Scan for the cell matching the given text and deliver its [X, Y] coordinate at center. 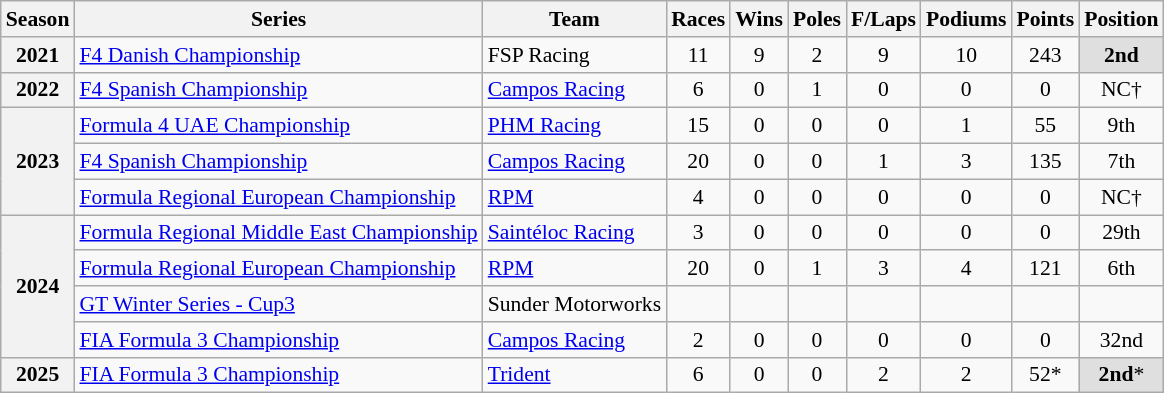
243 [1045, 55]
Wins [759, 19]
2nd [1121, 55]
Points [1045, 19]
2nd* [1121, 375]
10 [966, 55]
Saintéloc Racing [574, 233]
Podiums [966, 19]
52* [1045, 375]
F/Laps [884, 19]
121 [1045, 269]
Season [38, 19]
Position [1121, 19]
Formula Regional Middle East Championship [278, 233]
55 [1045, 126]
Formula 4 UAE Championship [278, 126]
9th [1121, 126]
2023 [38, 162]
7th [1121, 162]
15 [698, 126]
Team [574, 19]
Sunder Motorworks [574, 304]
29th [1121, 233]
Races [698, 19]
FSP Racing [574, 55]
Series [278, 19]
2025 [38, 375]
2024 [38, 286]
Poles [817, 19]
GT Winter Series - Cup3 [278, 304]
135 [1045, 162]
PHM Racing [574, 126]
11 [698, 55]
Trident [574, 375]
2022 [38, 90]
6th [1121, 269]
32nd [1121, 340]
F4 Danish Championship [278, 55]
2021 [38, 55]
